Return the [x, y] coordinate for the center point of the cell that contains the specified text.  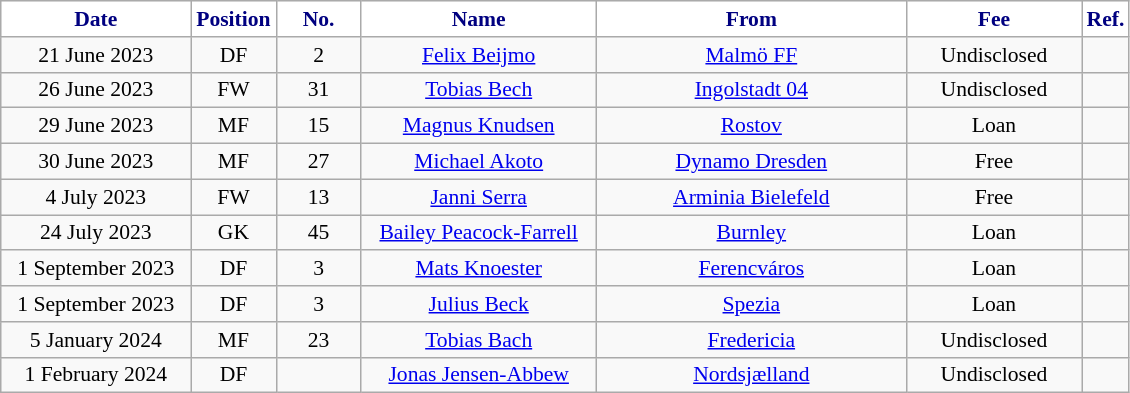
21 June 2023 [96, 55]
Jonas Jensen-Abbew [478, 375]
Fee [994, 19]
Tobias Bech [478, 90]
Janni Serra [478, 197]
Bailey Peacock-Farrell [478, 233]
1 February 2024 [96, 375]
31 [318, 90]
Rostov [751, 126]
Dynamo Dresden [751, 162]
5 January 2024 [96, 340]
Magnus Knudsen [478, 126]
45 [318, 233]
Spezia [751, 304]
Felix Beijmo [478, 55]
4 July 2023 [96, 197]
Arminia Bielefeld [751, 197]
Nordsjælland [751, 375]
No. [318, 19]
Date [96, 19]
Fredericia [751, 340]
Ferencváros [751, 269]
Michael Akoto [478, 162]
30 June 2023 [96, 162]
29 June 2023 [96, 126]
Malmö FF [751, 55]
From [751, 19]
GK [234, 233]
Julius Beck [478, 304]
Mats Knoester [478, 269]
Ref. [1106, 19]
Position [234, 19]
2 [318, 55]
13 [318, 197]
26 June 2023 [96, 90]
23 [318, 340]
Burnley [751, 233]
Tobias Bach [478, 340]
Ingolstadt 04 [751, 90]
27 [318, 162]
24 July 2023 [96, 233]
Name [478, 19]
15 [318, 126]
